Search for the cell housing the specified text and yield its [x, y] center coordinate. 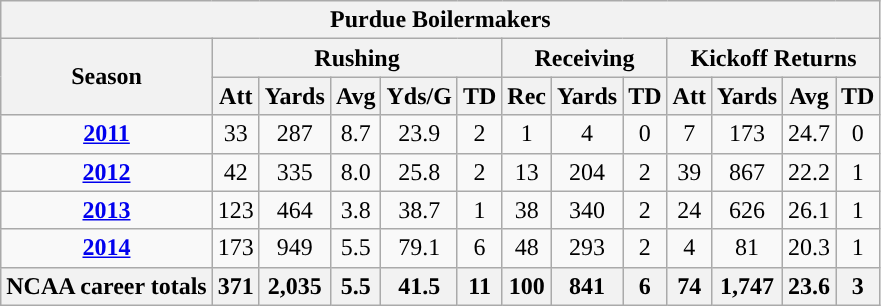
Yds/G [419, 96]
38 [527, 210]
20.3 [810, 248]
464 [294, 210]
204 [588, 172]
25.8 [419, 172]
24 [689, 210]
2011 [106, 134]
3 [858, 286]
867 [746, 172]
2013 [106, 210]
42 [236, 172]
22.2 [810, 172]
23.9 [419, 134]
Purdue Boilermakers [440, 20]
Kickoff Returns [774, 58]
293 [588, 248]
8.7 [356, 134]
33 [236, 134]
1,747 [746, 286]
11 [479, 286]
335 [294, 172]
2012 [106, 172]
949 [294, 248]
841 [588, 286]
2014 [106, 248]
100 [527, 286]
626 [746, 210]
287 [294, 134]
79.1 [419, 248]
41.5 [419, 286]
74 [689, 286]
8.0 [356, 172]
Receiving [584, 58]
371 [236, 286]
Season [106, 77]
NCAA career totals [106, 286]
340 [588, 210]
38.7 [419, 210]
123 [236, 210]
48 [527, 248]
7 [689, 134]
39 [689, 172]
Rushing [357, 58]
Rec [527, 96]
3.8 [356, 210]
2,035 [294, 286]
26.1 [810, 210]
24.7 [810, 134]
81 [746, 248]
13 [527, 172]
23.6 [810, 286]
